Find where the given text appears and provide that cell's center as [X, Y] coordinate. 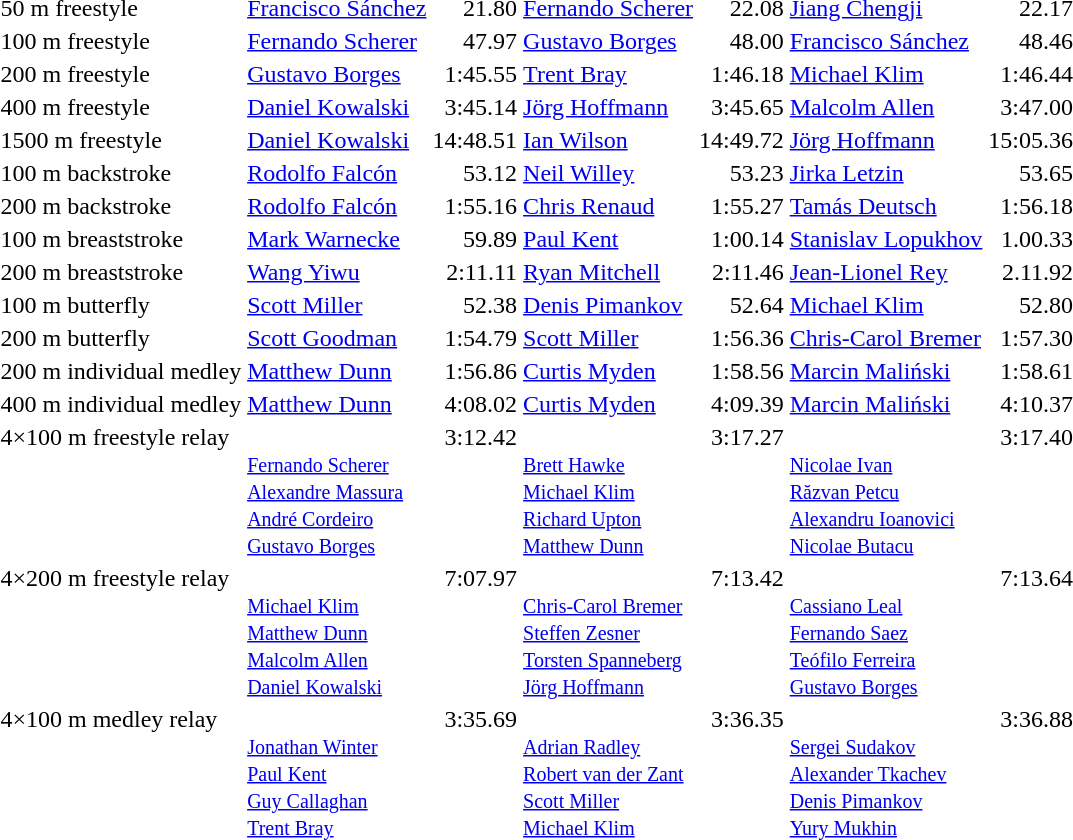
1:55.16 [475, 206]
Nicolae IvanRăzvan PetcuAlexandru IoanoviciNicolae Butacu [886, 491]
Denis Pimankov [608, 305]
1:54.79 [475, 338]
Chris Renaud [608, 206]
53.12 [475, 173]
59.89 [475, 239]
Tamás Deutsch [886, 206]
48.00 [742, 41]
Mark Warnecke [337, 239]
Cassiano LealFernando SaezTeófilo FerreiraGustavo Borges [886, 632]
Scott Goodman [337, 338]
Ryan Mitchell [608, 272]
Neil Willey [608, 173]
Ian Wilson [608, 140]
Jean-Lionel Rey [886, 272]
Fernando Scherer [337, 41]
Francisco Sánchez [886, 41]
2:11.46 [742, 272]
53.23 [742, 173]
Jirka Letzin [886, 173]
Chris-Carol BremerSteffen ZesnerTorsten SpannebergJörg Hoffmann [608, 632]
Malcolm Allen [886, 107]
1:45.55 [475, 74]
1:55.27 [742, 206]
4:08.02 [475, 404]
1:56.86 [475, 371]
3:12.42 [475, 491]
Paul Kent [608, 239]
Fernando SchererAlexandre MassuraAndré CordeiroGustavo Borges [337, 491]
47.97 [475, 41]
3:45.65 [742, 107]
52.38 [475, 305]
4:09.39 [742, 404]
1:46.18 [742, 74]
1:00.14 [742, 239]
Wang Yiwu [337, 272]
52.64 [742, 305]
3:45.14 [475, 107]
Trent Bray [608, 74]
14:48.51 [475, 140]
1:58.56 [742, 371]
Stanislav Lopukhov [886, 239]
3:17.27 [742, 491]
7:13.42 [742, 632]
1:56.36 [742, 338]
2:11.11 [475, 272]
7:07.97 [475, 632]
Chris-Carol Bremer [886, 338]
Michael KlimMatthew DunnMalcolm AllenDaniel Kowalski [337, 632]
14:49.72 [742, 140]
Brett HawkeMichael KlimRichard UptonMatthew Dunn [608, 491]
